From the cell containing the given text, extract its center point as (X, Y) coordinate. 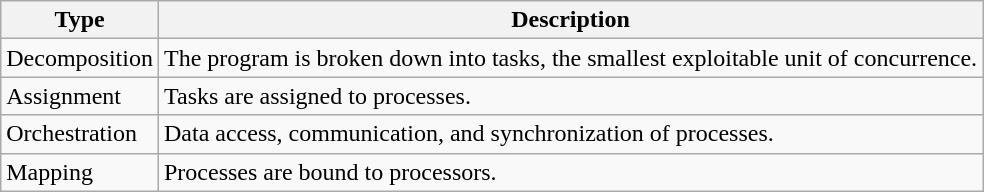
Assignment (80, 96)
Description (570, 20)
Type (80, 20)
Decomposition (80, 58)
Processes are bound to processors. (570, 172)
Tasks are assigned to processes. (570, 96)
Orchestration (80, 134)
The program is broken down into tasks, the smallest exploitable unit of concurrence. (570, 58)
Mapping (80, 172)
Data access, communication, and synchronization of processes. (570, 134)
